From the cell containing the given text, extract its center point as [x, y] coordinate. 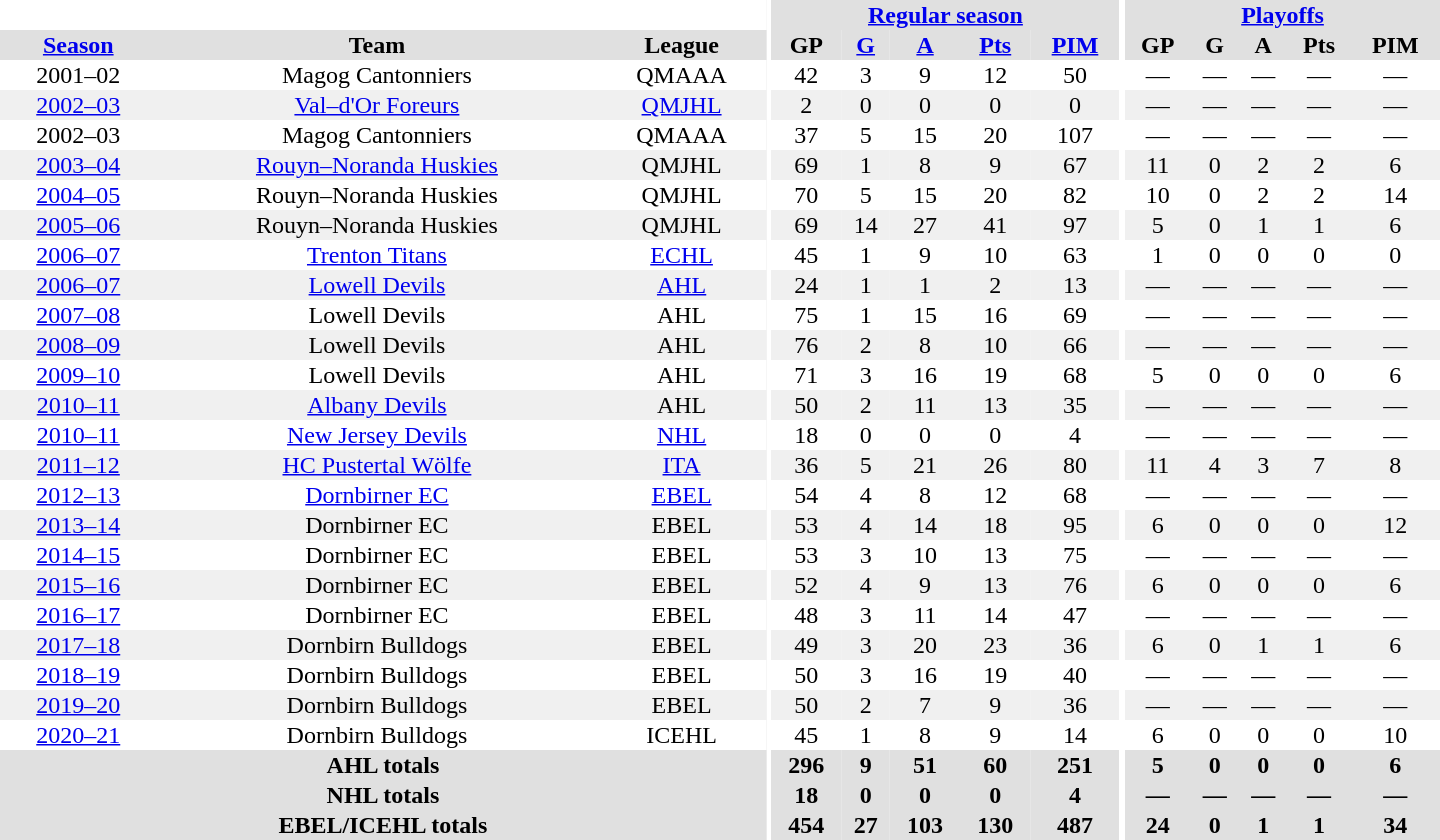
2003–04 [78, 165]
251 [1074, 765]
60 [995, 765]
2005–06 [78, 225]
23 [995, 645]
NHL totals [383, 795]
Team [378, 45]
71 [806, 375]
82 [1074, 195]
2012–13 [78, 495]
34 [1395, 825]
ICEHL [682, 735]
52 [806, 585]
2020–21 [78, 735]
Playoffs [1282, 15]
NHL [682, 435]
ITA [682, 465]
ECHL [682, 255]
42 [806, 75]
296 [806, 765]
54 [806, 495]
48 [806, 615]
2001–02 [78, 75]
107 [1074, 135]
AHL totals [383, 765]
26 [995, 465]
2011–12 [78, 465]
2019–20 [78, 705]
2013–14 [78, 525]
New Jersey Devils [378, 435]
Albany Devils [378, 405]
80 [1074, 465]
2007–08 [78, 315]
40 [1074, 675]
2008–09 [78, 345]
67 [1074, 165]
2009–10 [78, 375]
51 [925, 765]
35 [1074, 405]
70 [806, 195]
130 [995, 825]
49 [806, 645]
Trenton Titans [378, 255]
2017–18 [78, 645]
2004–05 [78, 195]
21 [925, 465]
47 [1074, 615]
2015–16 [78, 585]
487 [1074, 825]
HC Pustertal Wölfe [378, 465]
2018–19 [78, 675]
37 [806, 135]
League [682, 45]
2016–17 [78, 615]
EBEL/ICEHL totals [383, 825]
Season [78, 45]
103 [925, 825]
63 [1074, 255]
95 [1074, 525]
97 [1074, 225]
66 [1074, 345]
Regular season [945, 15]
454 [806, 825]
Val–d'Or Foreurs [378, 105]
2014–15 [78, 555]
41 [995, 225]
